Capture the cell that displays the provided text and extract its [X, Y] central coordinate. 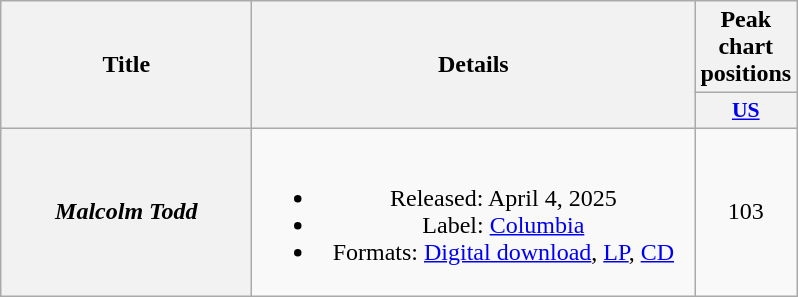
Malcolm Todd [126, 212]
Released: April 4, 2025Label: ColumbiaFormats: Digital download, LP, CD [474, 212]
US [746, 111]
Title [126, 65]
Peak chart positions [746, 47]
Details [474, 65]
103 [746, 212]
